Output the (X, Y) coordinate of the center of the cell containing the given text.  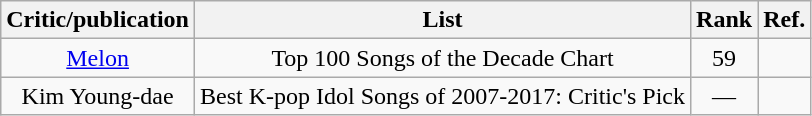
Rank (724, 20)
Ref. (784, 20)
Best K-pop Idol Songs of 2007-2017: Critic's Pick (442, 96)
Kim Young-dae (98, 96)
Top 100 Songs of the Decade Chart (442, 58)
— (724, 96)
List (442, 20)
Critic/publication (98, 20)
59 (724, 58)
Melon (98, 58)
